For the text-containing cell, return its midpoint in (x, y) coordinate format. 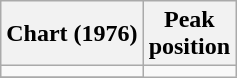
Peakposition (189, 34)
Chart (1976) (72, 34)
